Find where the given text appears and provide that cell's center as (x, y) coordinate. 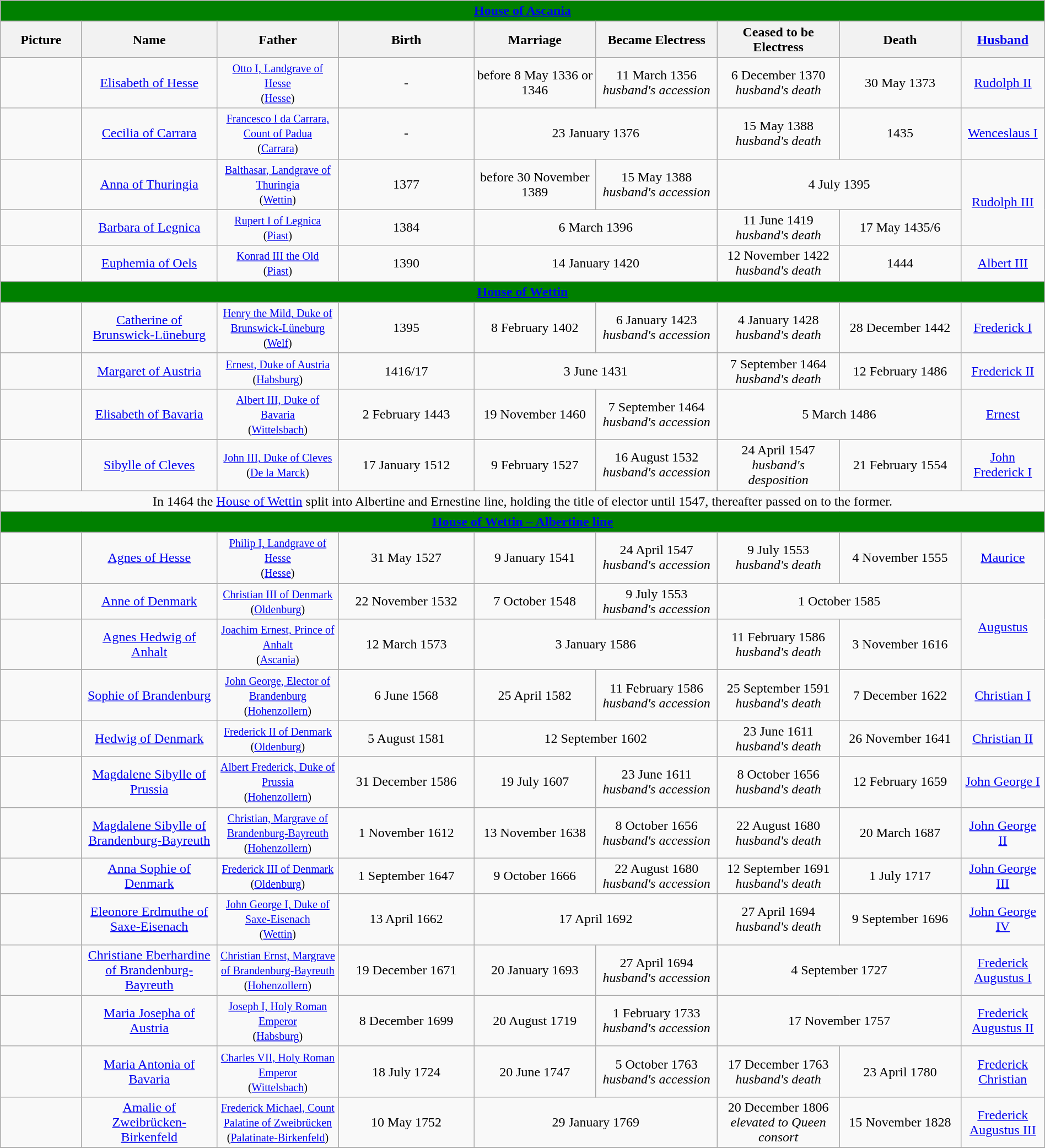
19 November 1460 (535, 414)
6 June 1568 (406, 695)
18 July 1724 (406, 1071)
Anne of Denmark (149, 601)
Ernest, Duke of Austria(Habsburg) (278, 371)
6 December 1370husband's death (778, 83)
27 April 1694husband's death (778, 919)
5 March 1486 (839, 414)
Christiane Eberhardine of Brandenburg-Bayreuth (149, 970)
Albert III (1003, 264)
6 January 1423husband's accession (657, 328)
Father (278, 40)
11 June 1419husband's death (778, 227)
8 October 1656husband's death (778, 782)
17 December 1763husband's death (778, 1071)
Otto I, Landgrave of Hesse(Hesse) (278, 83)
4 July 1395 (839, 184)
11 February 1586husband's accession (657, 695)
Charles VII, Holy Roman Emperor(Wittelsbach) (278, 1071)
12 September 1602 (596, 739)
31 December 1586 (406, 782)
House of Ascania (522, 11)
23 April 1780 (901, 1071)
8 October 1656husband's accession (657, 833)
Albert III, Duke of Bavaria(Wittelsbach) (278, 414)
House of Wettin – Albertine line (522, 522)
4 September 1727 (839, 970)
Cecilia of Carrara (149, 133)
1 February 1733husband's accession (657, 1021)
John George IV (1003, 919)
Ernest (1003, 414)
4 November 1555 (901, 558)
19 July 1607 (535, 782)
20 June 1747 (535, 1071)
Christian, Margrave of Brandenburg-Bayreuth(Hohenzollern) (278, 833)
20 August 1719 (535, 1021)
Albert Frederick, Duke of Prussia(Hohenzollern) (278, 782)
13 April 1662 (406, 919)
25 April 1582 (535, 695)
12 November 1422husband's death (778, 264)
30 May 1373 (901, 83)
20 January 1693 (535, 970)
John George II (1003, 833)
John III, Duke of Cleves(De la Marck) (278, 465)
9 February 1527 (535, 465)
Konrad III the Old(Piast) (278, 264)
Francesco I da Carrara, Count of Padua(Carrara) (278, 133)
Frederick II of Denmark(Oldenburg) (278, 739)
12 September 1691husband's death (778, 876)
House of Wettin (522, 292)
Elisabeth of Bavaria (149, 414)
31 May 1527 (406, 558)
John George III (1003, 876)
27 April 1694husband's accession (657, 970)
12 February 1486 (901, 371)
Agnes of Hesse (149, 558)
Frederick Michael, Count Palatine of Zweibrücken(Palatinate-Birkenfeld) (278, 1122)
15 May 1388husband's death (778, 133)
5 October 1763husband's accession (657, 1071)
15 May 1388husband's accession (657, 184)
John George, Elector of Brandenburg(Hohenzollern) (278, 695)
Frederick Augustus I (1003, 970)
8 December 1699 (406, 1021)
Maria Antonia of Bavaria (149, 1071)
6 March 1396 (596, 227)
9 September 1696 (901, 919)
24 April 1547husband's desposition (778, 465)
Margaret of Austria (149, 371)
9 January 1541 (535, 558)
Agnes Hedwig of Anhalt (149, 645)
25 September 1591husband's death (778, 695)
Frederick Augustus III (1003, 1122)
1384 (406, 227)
Eleonore Erdmuthe of Saxe-Eisenach (149, 919)
1 September 1647 (406, 876)
Frederick I (1003, 328)
7 September 1464husband's accession (657, 414)
8 February 1402 (535, 328)
Henry the Mild, Duke of Brunswick-Lüneburg(Welf) (278, 328)
12 March 1573 (406, 645)
19 December 1671 (406, 970)
Balthasar, Landgrave of Thuringia(Wettin) (278, 184)
Joachim Ernest, Prince of Anhalt(Ascania) (278, 645)
Amalie of Zweibrücken-Birkenfeld (149, 1122)
Anna of Thuringia (149, 184)
Frederick Augustus II (1003, 1021)
1 October 1585 (839, 601)
Philip I, Landgrave of Hesse(Hesse) (278, 558)
1435 (901, 133)
24 April 1547husband's accession (657, 558)
7 October 1548 (535, 601)
1377 (406, 184)
13 November 1638 (535, 833)
1444 (901, 264)
Rudolph III (1003, 202)
7 September 1464husband's death (778, 371)
15 November 1828 (901, 1122)
11 February 1586husband's death (778, 645)
Frederick III of Denmark(Oldenburg) (278, 876)
9 July 1553husband's accession (657, 601)
1390 (406, 264)
John Frederick I (1003, 465)
Elisabeth of Hesse (149, 83)
20 March 1687 (901, 833)
3 June 1431 (596, 371)
11 March 1356husband's accession (657, 83)
Augustus (1003, 626)
3 January 1586 (596, 645)
22 August 1680husband's accession (657, 876)
Barbara of Legnica (149, 227)
Christian I (1003, 695)
3 November 1616 (901, 645)
Became Electress (657, 40)
Sibylle of Cleves (149, 465)
23 June 1611husband's death (778, 739)
before 30 November 1389 (535, 184)
12 February 1659 (901, 782)
17 November 1757 (839, 1021)
Ceased to be Electress (778, 40)
In 1464 the House of Wettin split into Albertine and Ernestine line, holding the title of elector until 1547, thereafter passed on to the former. (522, 501)
Frederick Christian (1003, 1071)
20 December 1806elevated to Queen consort (778, 1122)
Catherine of Brunswick-Lüneburg (149, 328)
Death (901, 40)
Husband (1003, 40)
1 November 1612 (406, 833)
Hedwig of Denmark (149, 739)
22 November 1532 (406, 601)
26 November 1641 (901, 739)
Frederick II (1003, 371)
Christian II (1003, 739)
Name (149, 40)
before 8 May 1336 or 1346 (535, 83)
1395 (406, 328)
17 May 1435/6 (901, 227)
17 April 1692 (596, 919)
Rupert I of Legnica(Piast) (278, 227)
10 May 1752 (406, 1122)
23 January 1376 (596, 133)
Christian III of Denmark(Oldenburg) (278, 601)
21 February 1554 (901, 465)
Anna Sophie of Denmark (149, 876)
9 October 1666 (535, 876)
1 July 1717 (901, 876)
Magdalene Sibylle of Brandenburg-Bayreuth (149, 833)
Christian Ernst, Margrave of Brandenburg-Bayreuth(Hohenzollern) (278, 970)
Birth (406, 40)
9 July 1553husband's death (778, 558)
23 June 1611husband's accession (657, 782)
4 January 1428husband's death (778, 328)
14 January 1420 (596, 264)
28 December 1442 (901, 328)
Maurice (1003, 558)
29 January 1769 (596, 1122)
5 August 1581 (406, 739)
Wenceslaus I (1003, 133)
2 February 1443 (406, 414)
Maria Josepha of Austria (149, 1021)
Joseph I, Holy Roman Emperor(Habsburg) (278, 1021)
7 December 1622 (901, 695)
John George I (1003, 782)
Sophie of Brandenburg (149, 695)
Picture (41, 40)
16 August 1532husband's accession (657, 465)
John George I, Duke of Saxe-Eisenach(Wettin) (278, 919)
17 January 1512 (406, 465)
Magdalene Sibylle of Prussia (149, 782)
Euphemia of Oels (149, 264)
22 August 1680husband's death (778, 833)
Rudolph II (1003, 83)
1416/17 (406, 371)
Marriage (535, 40)
